Locate the cell with the specified text and output its (X, Y) center coordinate. 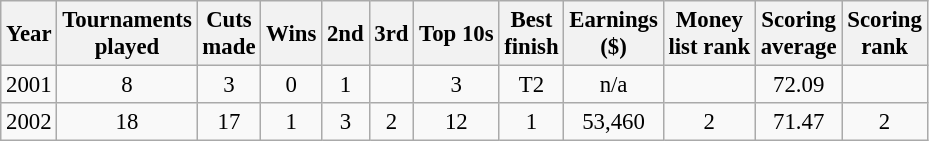
Year (29, 34)
Wins (292, 34)
17 (229, 122)
2002 (29, 122)
Cuts made (229, 34)
Tournamentsplayed (127, 34)
Moneylist rank (709, 34)
Scoringrank (884, 34)
2nd (346, 34)
8 (127, 85)
Earnings ($) (614, 34)
53,460 (614, 122)
71.47 (798, 122)
2001 (29, 85)
12 (456, 122)
n/a (614, 85)
3rd (392, 34)
18 (127, 122)
Scoringaverage (798, 34)
T2 (532, 85)
0 (292, 85)
72.09 (798, 85)
Bestfinish (532, 34)
Top 10s (456, 34)
